Capture the cell that displays the provided text and extract its (X, Y) central coordinate. 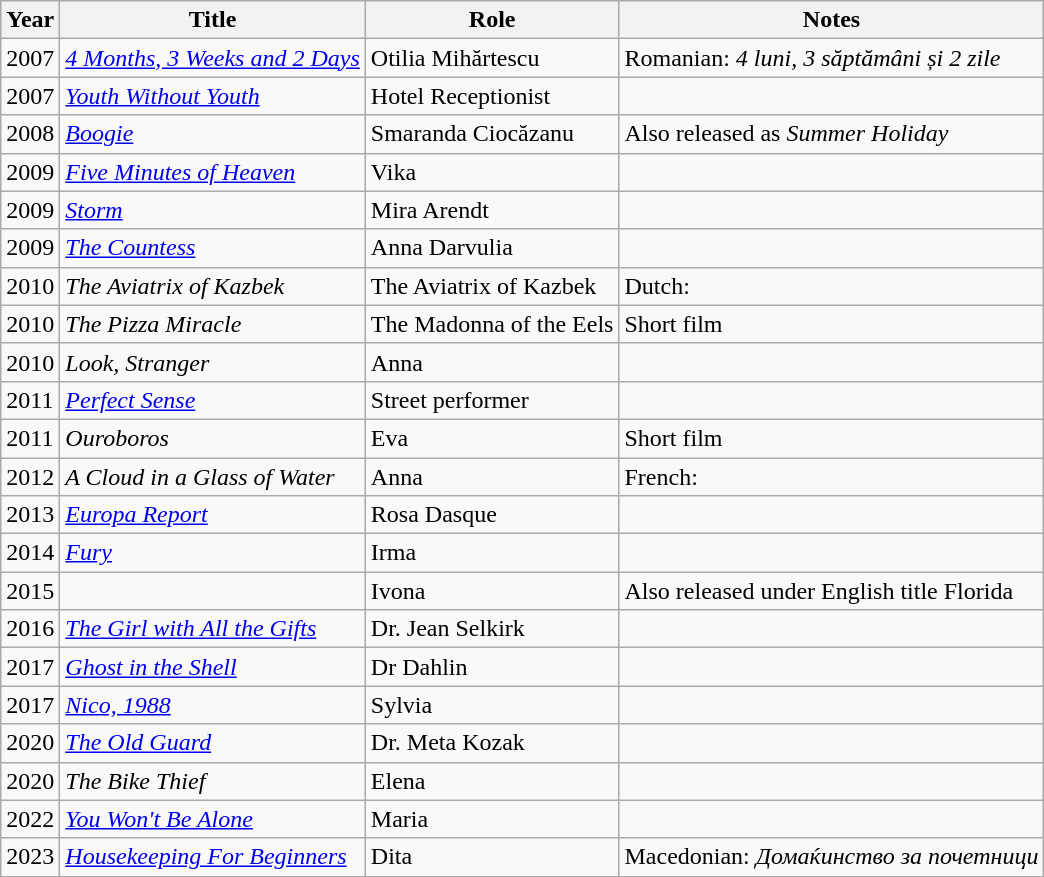
Dutch: (832, 286)
Dr. Jean Selkirk (492, 629)
4 Months, 3 Weeks and 2 Days (212, 58)
2016 (30, 629)
Elena (492, 781)
Vika (492, 172)
Rosa Dasque (492, 515)
The Bike Thief (212, 781)
The Old Guard (212, 743)
Ghost in the Shell (212, 667)
Ivona (492, 591)
Ouroboros (212, 438)
Boogie (212, 134)
Also released under English title Florida (832, 591)
2023 (30, 857)
2015 (30, 591)
Housekeeping For Beginners (212, 857)
Maria (492, 819)
2014 (30, 553)
Otilia Mihărtescu (492, 58)
Youth Without Youth (212, 96)
Street performer (492, 400)
Dr. Meta Kozak (492, 743)
Europa Report (212, 515)
The Pizza Miracle (212, 324)
Smaranda Ciocăzanu (492, 134)
The Countess (212, 248)
The Girl with All the Gifts (212, 629)
Romanian: 4 luni, 3 săptămâni și 2 zile (832, 58)
You Won't Be Alone (212, 819)
Year (30, 20)
2022 (30, 819)
Look, Stranger (212, 362)
Irma (492, 553)
Eva (492, 438)
2008 (30, 134)
The Madonna of the Eels (492, 324)
Dita (492, 857)
Anna Darvulia (492, 248)
Mira Arendt (492, 210)
2013 (30, 515)
Role (492, 20)
Sylvia (492, 705)
Perfect Sense (212, 400)
Fury (212, 553)
Nico, 1988 (212, 705)
Notes (832, 20)
Hotel Receptionist (492, 96)
French: (832, 477)
Also released as Summer Holiday (832, 134)
2012 (30, 477)
Storm (212, 210)
Title (212, 20)
Macedonian: Домаќинство за почетници (832, 857)
Five Minutes of Heaven (212, 172)
Dr Dahlin (492, 667)
A Cloud in a Glass of Water (212, 477)
